Detect which cell encompasses the target text, then output its [x, y] center coordinate. 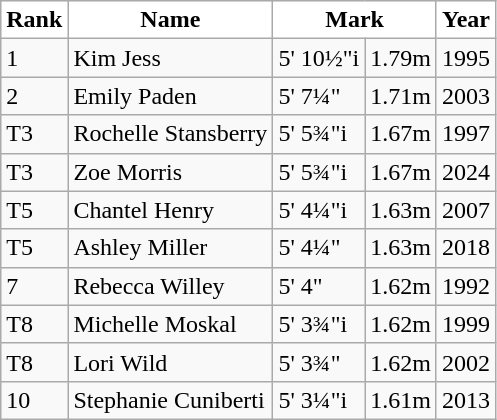
5' 3¾"i [319, 324]
1997 [466, 134]
Ashley Miller [170, 248]
Year [466, 20]
2003 [466, 96]
5' 3¼"i [319, 400]
2013 [466, 400]
Kim Jess [170, 58]
Stephanie Cuniberti [170, 400]
Emily Paden [170, 96]
1 [34, 58]
1.71m [401, 96]
Chantel Henry [170, 210]
Rochelle Stansberry [170, 134]
5' 4¼" [319, 248]
1995 [466, 58]
Name [170, 20]
5' 10½"i [319, 58]
5' 4" [319, 286]
2024 [466, 172]
Lori Wild [170, 362]
1.61m [401, 400]
2002 [466, 362]
7 [34, 286]
2 [34, 96]
5' 7¼" [319, 96]
2018 [466, 248]
Mark [355, 20]
Michelle Moskal [170, 324]
2007 [466, 210]
Zoe Morris [170, 172]
1992 [466, 286]
Rebecca Willey [170, 286]
1999 [466, 324]
5' 3¾" [319, 362]
5' 4¼"i [319, 210]
1.79m [401, 58]
Rank [34, 20]
10 [34, 400]
